For the text-containing cell, return its midpoint in (X, Y) coordinate format. 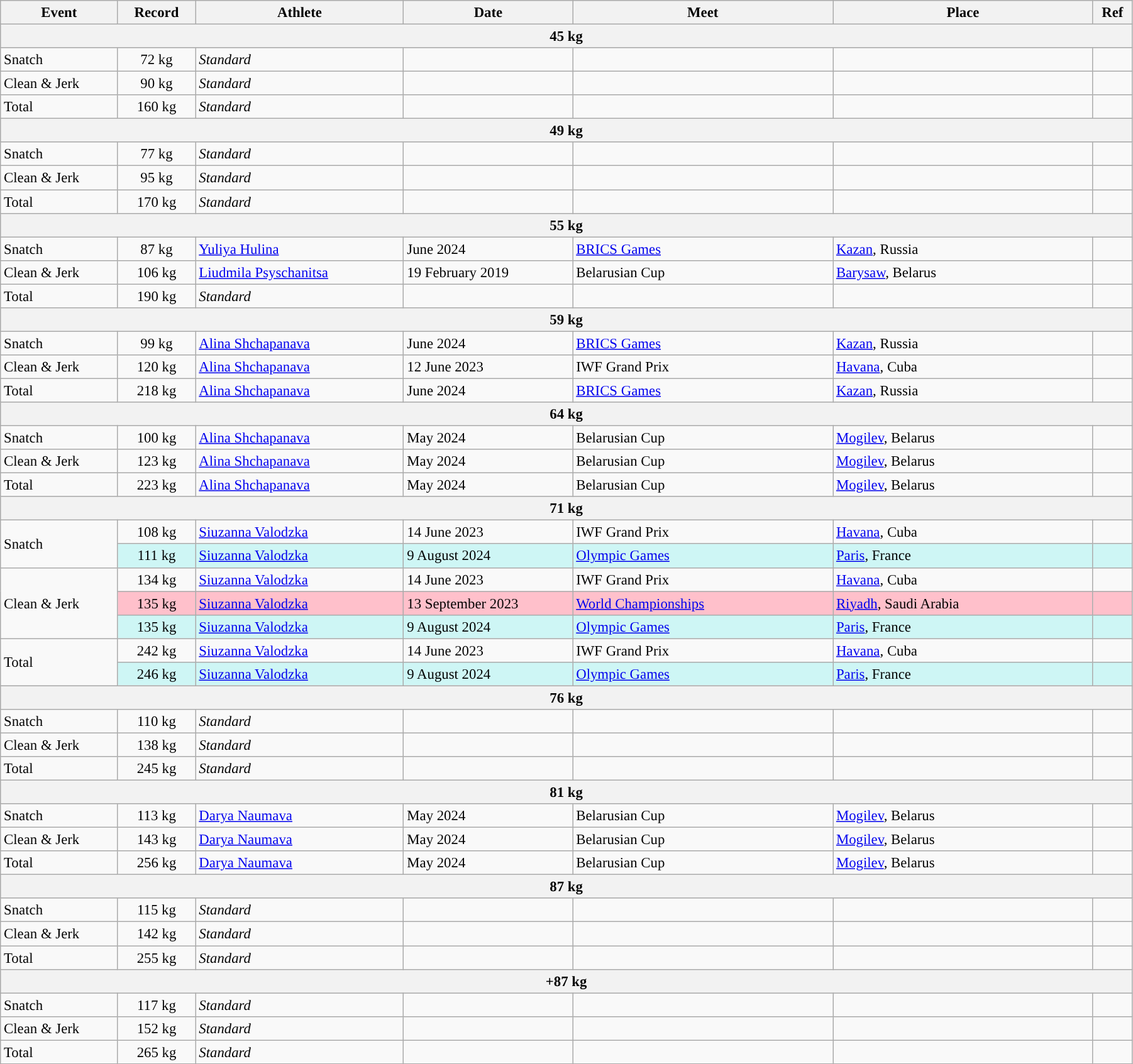
110 kg (157, 721)
190 kg (157, 296)
242 kg (157, 650)
100 kg (157, 438)
123 kg (157, 461)
Riyadh, Saudi Arabia (963, 603)
223 kg (157, 485)
59 kg (566, 320)
Ref (1112, 13)
12 June 2023 (488, 367)
64 kg (566, 414)
Yuliya Hulina (299, 249)
Date (488, 13)
Meet (703, 13)
152 kg (157, 1028)
138 kg (157, 745)
113 kg (157, 816)
245 kg (157, 769)
108 kg (157, 532)
Place (963, 13)
134 kg (157, 579)
111 kg (157, 556)
Athlete (299, 13)
170 kg (157, 202)
246 kg (157, 674)
13 September 2023 (488, 603)
19 February 2019 (488, 272)
Barysaw, Belarus (963, 272)
49 kg (566, 131)
+87 kg (566, 981)
160 kg (157, 107)
265 kg (157, 1052)
Event (59, 13)
115 kg (157, 911)
71 kg (566, 508)
99 kg (157, 343)
81 kg (566, 793)
Record (157, 13)
106 kg (157, 272)
142 kg (157, 934)
Liudmila Psyschanitsa (299, 272)
76 kg (566, 698)
218 kg (157, 390)
90 kg (157, 84)
120 kg (157, 367)
World Championships (703, 603)
117 kg (157, 1005)
55 kg (566, 225)
77 kg (157, 154)
256 kg (157, 863)
95 kg (157, 178)
72 kg (157, 60)
255 kg (157, 958)
143 kg (157, 840)
45 kg (566, 36)
